Identify which cell holds the provided text, then report its [X, Y] central coordinate. 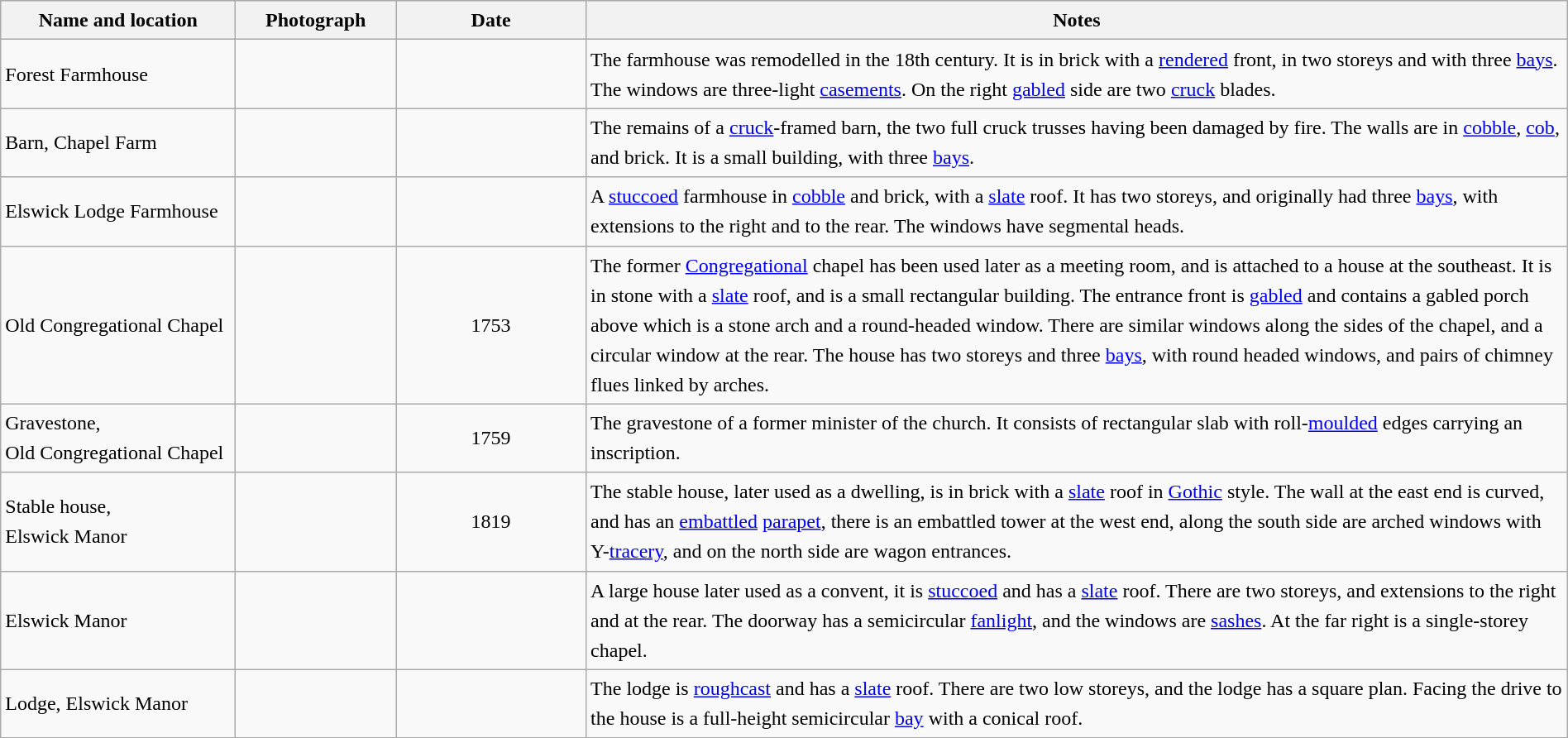
Barn, Chapel Farm [118, 142]
Elswick Manor [118, 621]
Forest Farmhouse [118, 74]
The gravestone of a former minister of the church. It consists of rectangular slab with roll-moulded edges carrying an inscription. [1077, 438]
Lodge, Elswick Manor [118, 703]
Old Congregational Chapel [118, 324]
Photograph [316, 20]
Gravestone,Old Congregational Chapel [118, 438]
Stable house,Elswick Manor [118, 521]
1819 [491, 521]
1759 [491, 438]
1753 [491, 324]
Notes [1077, 20]
Name and location [118, 20]
Date [491, 20]
Elswick Lodge Farmhouse [118, 212]
